Capture the cell that displays the provided text and extract its [X, Y] central coordinate. 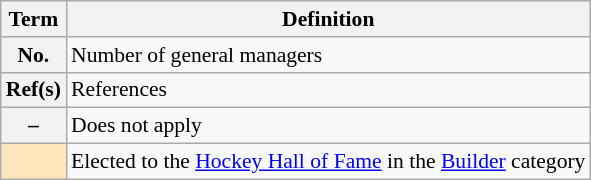
Definition [328, 19]
Does not apply [328, 126]
Ref(s) [34, 90]
No. [34, 55]
– [34, 126]
Term [34, 19]
Elected to the Hockey Hall of Fame in the Builder category [328, 162]
Number of general managers [328, 55]
References [328, 90]
